Detect which cell encompasses the target text, then output its [X, Y] center coordinate. 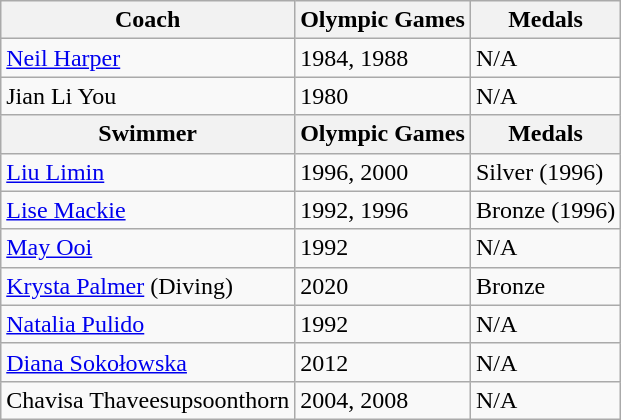
2004, 2008 [383, 400]
1984, 1988 [383, 58]
Neil Harper [148, 58]
Coach [148, 20]
Chavisa Thaveesupsoonthorn [148, 400]
Bronze (1996) [545, 210]
Silver (1996) [545, 172]
1980 [383, 96]
1996, 2000 [383, 172]
Natalia Pulido [148, 324]
Lise Mackie [148, 210]
Krysta Palmer (Diving) [148, 286]
Diana Sokołowska [148, 362]
Swimmer [148, 134]
Bronze [545, 286]
May Ooi [148, 248]
2020 [383, 286]
2012 [383, 362]
Jian Li You [148, 96]
Liu Limin [148, 172]
1992, 1996 [383, 210]
